Detect which cell encompasses the target text, then output its (X, Y) center coordinate. 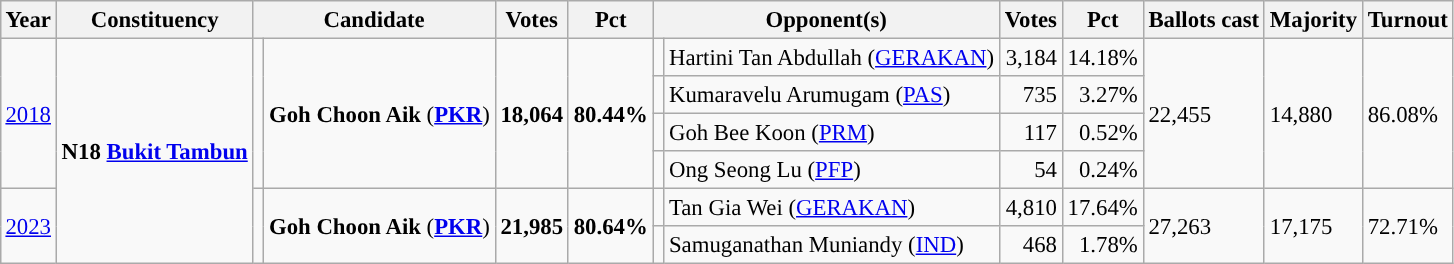
N18 Bukit Tambun (154, 151)
Ballots cast (1204, 20)
0.24% (1102, 170)
2023 (28, 226)
17.64% (1102, 208)
117 (1030, 133)
735 (1030, 95)
14,880 (1313, 113)
72.71% (1408, 226)
Majority (1313, 20)
86.08% (1408, 113)
18,064 (532, 113)
Hartini Tan Abdullah (GERAKAN) (832, 57)
Candidate (374, 20)
54 (1030, 170)
Goh Bee Koon (PRM) (832, 133)
3.27% (1102, 95)
80.64% (610, 226)
Constituency (154, 20)
Year (28, 20)
Turnout (1408, 20)
14.18% (1102, 57)
80.44% (610, 113)
1.78% (1102, 245)
Kumaravelu Arumugam (PAS) (832, 95)
Ong Seong Lu (PFP) (832, 170)
0.52% (1102, 133)
3,184 (1030, 57)
Opponent(s) (826, 20)
468 (1030, 245)
22,455 (1204, 113)
Tan Gia Wei (GERAKAN) (832, 208)
17,175 (1313, 226)
2018 (28, 113)
21,985 (532, 226)
Samuganathan Muniandy (IND) (832, 245)
27,263 (1204, 226)
4,810 (1030, 208)
